Extract the [X, Y] coordinate from the center of the cell holding the provided text.  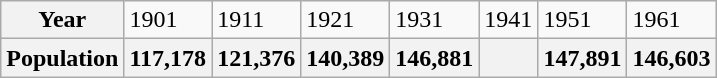
140,389 [346, 58]
1961 [672, 20]
1951 [582, 20]
146,881 [434, 58]
1921 [346, 20]
1901 [168, 20]
1911 [256, 20]
117,178 [168, 58]
1941 [508, 20]
1931 [434, 20]
146,603 [672, 58]
Population [62, 58]
147,891 [582, 58]
121,376 [256, 58]
Year [62, 20]
